Pinpoint the cell where the given text exists, returning its (X, Y) midpoint coordinate. 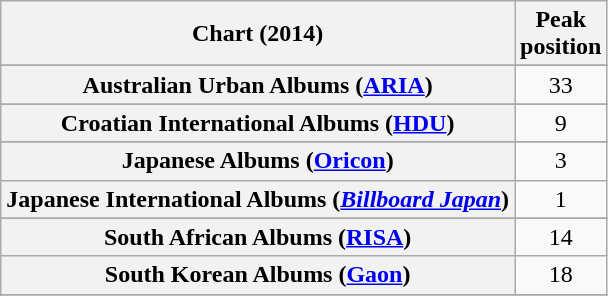
33 (561, 85)
14 (561, 237)
9 (561, 123)
18 (561, 275)
South African Albums (RISA) (258, 237)
3 (561, 161)
South Korean Albums (Gaon) (258, 275)
1 (561, 199)
Peakposition (561, 34)
Chart (2014) (258, 34)
Australian Urban Albums (ARIA) (258, 85)
Japanese Albums (Oricon) (258, 161)
Croatian International Albums (HDU) (258, 123)
Japanese International Albums (Billboard Japan) (258, 199)
